Detect which cell encompasses the target text, then output its [X, Y] center coordinate. 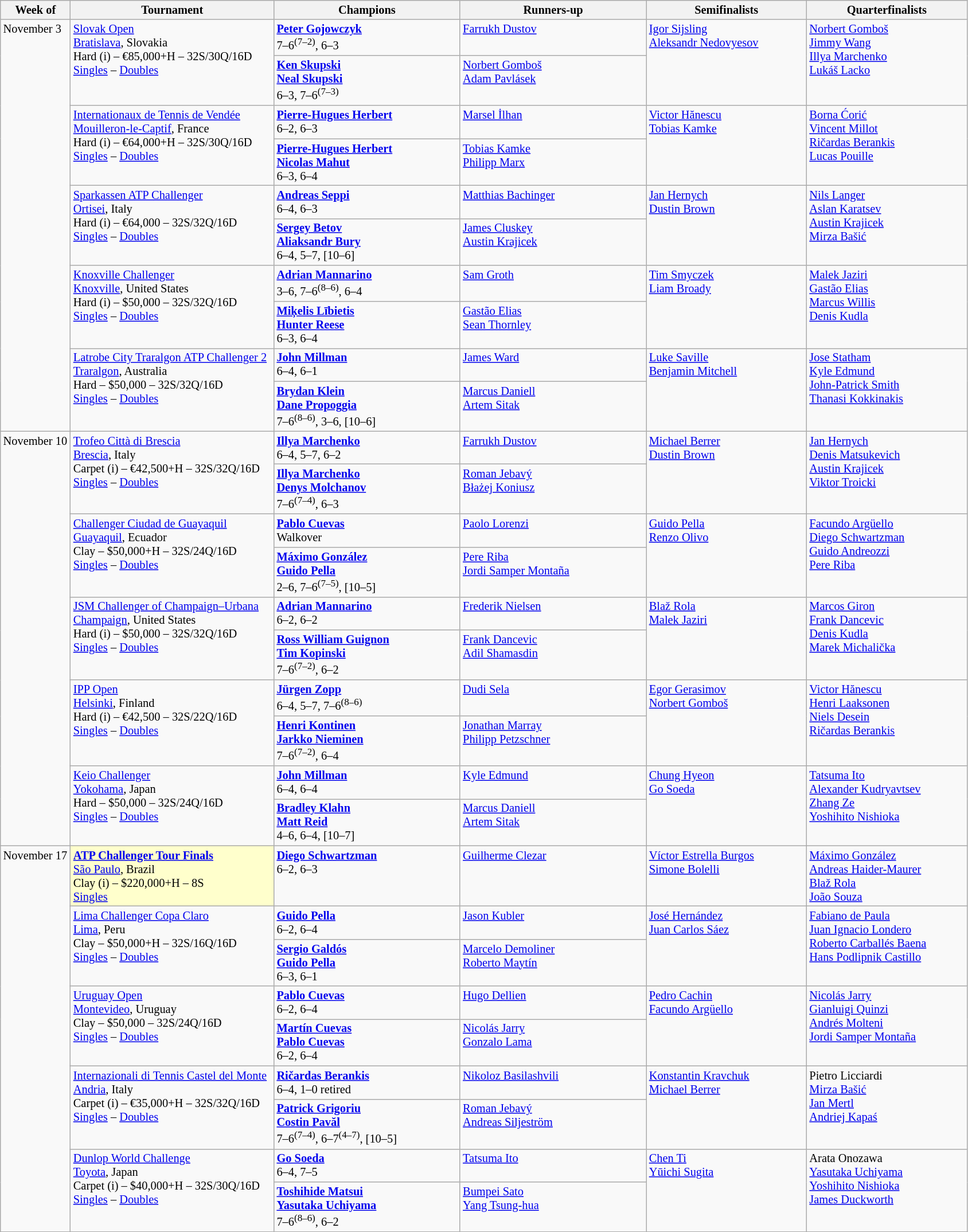
Pietro Licciardi Mirza Bašić Jan Mertl Andriej Kapaś [887, 1108]
Jürgen Zopp 6–4, 5–7, 7–6(8–6) [367, 698]
Nicolás Jarry Gonzalo Lama [553, 1042]
Latrobe City Traralgon ATP Challenger 2Traralgon, AustraliaHard – $50,000 – 32S/32Q/16DSingles – Doubles [172, 390]
November 3 [36, 225]
Jonathan Marray Philipp Petzschner [553, 741]
Dudi Sela [553, 698]
Bradley Klahn Matt Reid4–6, 6–4, [10–7] [367, 822]
Semifinalists [727, 10]
Sergey Betov Aliaksandr Bury6–4, 5–7, [10–6] [367, 242]
Frank Dancevic Adil Shamasdin [553, 655]
Norbert Gomboš Adam Pavlásek [553, 80]
José Hernández Juan Carlos Sáez [727, 946]
Victor Hănescu Tobias Kamke [727, 146]
Arata Onozawa Yasutaka Uchiyama Yoshihito Nishioka James Duckworth [887, 1190]
Guido Pella Renzo Olivo [727, 555]
Chung Hyeon Go Soeda [727, 805]
Knoxville ChallengerKnoxville, United StatesHard (i) – $50,000 – 32S/32Q/16DSingles – Doubles [172, 307]
Matthias Bachinger [553, 202]
Andreas Seppi 6–4, 6–3 [367, 202]
Toshihide Matsui Yasutaka Uchiyama7–6(8–6), 6–2 [367, 1206]
Runners-up [553, 10]
Challenger Ciudad de GuayaquilGuayaquil, EcuadorClay – $50,000+H – 32S/24Q/16DSingles – Doubles [172, 555]
Peter Gojowczyk7–6(7–2), 6–3 [367, 38]
Uruguay OpenMontevideo, UruguayClay – $50,000 – 32S/24Q/16DSingles – Doubles [172, 1026]
Michael Berrer Dustin Brown [727, 472]
Kyle Edmund [553, 782]
Egor Gerasimov Norbert Gomboš [727, 723]
Diego Schwartzman 6–2, 6–3 [367, 876]
Máximo González Andreas Haider-Maurer Blaž Rola João Souza [887, 876]
Marcos Giron Frank Dancevic Denis Kudla Marek Michalička [887, 639]
James Ward [553, 365]
JSM Challenger of Champaign–UrbanaChampaign, United StatesHard (i) – $50,000 – 32S/32Q/16DSingles – Doubles [172, 639]
Malek Jaziri Gastão Elias Marcus Willis Denis Kudla [887, 307]
Internazionali di Tennis Castel del MonteAndria, ItalyCarpet (i) – €35,000+H – 32S/32Q/16DSingles – Doubles [172, 1108]
Lima Challenger Copa ClaroLima, PeruClay – $50,000+H – 32S/16Q/16DSingles – Doubles [172, 946]
Guilherme Clezar [553, 876]
Ričardas Berankis 6–4, 1–0 retired [367, 1082]
Sparkassen ATP ChallengerOrtisei, ItalyHard (i) – €64,000 – 32S/32Q/16DSingles – Doubles [172, 225]
Jose Statham Kyle Edmund John-Patrick Smith Thanasi Kokkinakis [887, 390]
Roman Jebavý Andreas Siljeström [553, 1124]
Quarterfinalists [887, 10]
Victor Hănescu Henri Laaksonen Niels Desein Ričardas Berankis [887, 723]
Ross William Guignon Tim Kopinski 7–6(7–2), 6–2 [367, 655]
Dunlop World Challenge Toyota, Japan Carpet (i) – $40,000+H – 32S/30Q/16D Singles – Doubles [172, 1190]
Igor Sijsling Aleksandr Nedovyesov [727, 62]
Keio ChallengerYokohama, JapanHard – $50,000 – 32S/24Q/16DSingles – Doubles [172, 805]
Pierre-Hugues Herbert 6–2, 6–3 [367, 122]
Martín Cuevas Pablo Cuevas 6–2, 6–4 [367, 1042]
Nils Langer Aslan Karatsev Austin Krajicek Mirza Bašić [887, 225]
Adrian Mannarino 6–2, 6–2 [367, 613]
Slovak OpenBratislava, SlovakiaHard (i) – €85,000+H – 32S/30Q/16DSingles – Doubles [172, 62]
James Cluskey Austin Krajicek [553, 242]
Illya Marchenko 6–4, 5–7, 6–2 [367, 448]
Chen Ti Yūichi Sugita [727, 1190]
Adrian Mannarino 3–6, 7–6(8–6), 6–4 [367, 283]
Pere Riba Jordi Samper Montaña [553, 572]
Pablo Cuevas Walkover [367, 530]
Henri Kontinen Jarkko Nieminen 7–6(7–2), 6–4 [367, 741]
Víctor Estrella Burgos Simone Bolelli [727, 876]
Luke Saville Benjamin Mitchell [727, 390]
November 17 [36, 1039]
Ken Skupski Neal Skupski6–3, 7–6(7–3) [367, 80]
Tournament [172, 10]
Jan Hernych Dustin Brown [727, 225]
Champions [367, 10]
Pierre-Hugues Herbert Nicolas Mahut6–3, 6–4 [367, 162]
Miķelis Lībietis Hunter Reese6–3, 6–4 [367, 324]
Marsel İlhan [553, 122]
Trofeo Città di BresciaBrescia, ItalyCarpet (i) – €42,500+H – 32S/32Q/16DSingles – Doubles [172, 472]
John Millman 6–4, 6–4 [367, 782]
Tim Smyczek Liam Broady [727, 307]
Fabiano de Paula Juan Ignacio Londero Roberto Carballés Baena Hans Podlipnik Castillo [887, 946]
Hugo Dellien [553, 1003]
Bumpei Sato Yang Tsung-hua [553, 1206]
Pablo Cuevas 6–2, 6–4 [367, 1003]
Marcelo Demoliner Roberto Maytín [553, 963]
Week of [36, 10]
Jason Kubler [553, 922]
Pedro Cachin Facundo Argüello [727, 1026]
Norbert Gomboš Jimmy Wang Illya Marchenko Lukáš Lacko [887, 62]
Sergio Galdós Guido Pella 6–3, 6–1 [367, 963]
John Millman 6–4, 6–1 [367, 365]
Sam Groth [553, 283]
Tatsuma Ito [553, 1165]
Nikoloz Basilashvili [553, 1082]
Internationaux de Tennis de VendéeMouilleron-le-Captif, FranceHard (i) – €64,000+H – 32S/30Q/16DSingles – Doubles [172, 146]
Nicolás Jarry Gianluigi Quinzi Andrés Molteni Jordi Samper Montaña [887, 1026]
Illya Marchenko Denys Molchanov 7–6(7–4), 6–3 [367, 488]
ATP Challenger Tour FinalsSão Paulo, BrazilClay (i) – $220,000+H – 8SSingles [172, 876]
Gastão Elias Sean Thornley [553, 324]
Blaž Rola Malek Jaziri [727, 639]
Jan Hernych Denis Matsukevich Austin Krajicek Viktor Troicki [887, 472]
Borna Ćorić Vincent Millot Ričardas Berankis Lucas Pouille [887, 146]
November 10 [36, 639]
Konstantin Kravchuk Michael Berrer [727, 1108]
Roman Jebavý Błażej Koniusz [553, 488]
Tatsuma Ito Alexander Kudryavtsev Zhang Ze Yoshihito Nishioka [887, 805]
Frederik Nielsen [553, 613]
Go Soeda 6–4, 7–5 [367, 1165]
Guido Pella 6–2, 6–4 [367, 922]
Paolo Lorenzi [553, 530]
Máximo González Guido Pella 2–6, 7–6(7–5), [10–5] [367, 572]
Facundo Argüello Diego Schwartzman Guido Andreozzi Pere Riba [887, 555]
IPP OpenHelsinki, FinlandHard (i) – €42,500 – 32S/22Q/16DSingles – Doubles [172, 723]
Tobias Kamke Philipp Marx [553, 162]
Patrick Grigoriu Costin Pavăl 7–6(7–4), 6–7(4–7), [10–5] [367, 1124]
Brydan Klein Dane Propoggia 7–6(8–6), 3–6, [10–6] [367, 406]
